Output the (x, y) coordinate of the center of the cell containing the given text.  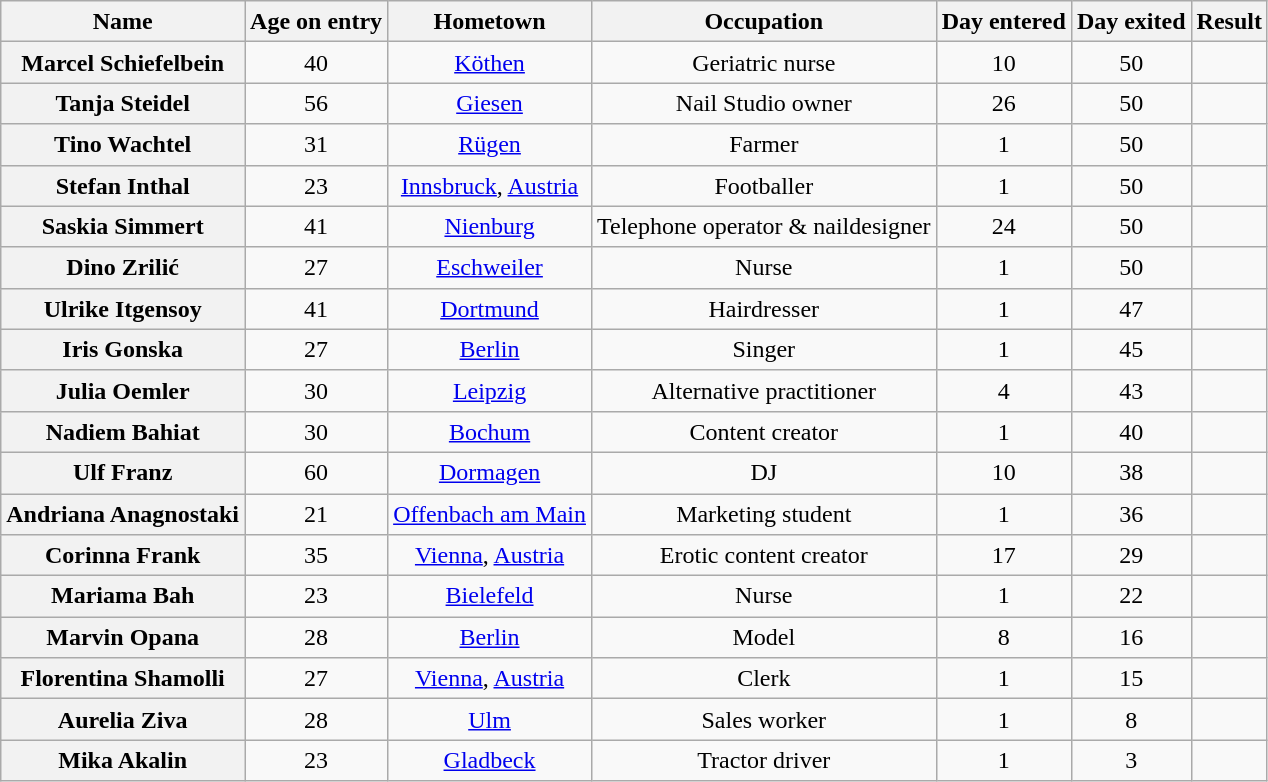
DJ (764, 472)
Stefan Inthal (123, 186)
Occupation (764, 22)
Dortmund (490, 308)
60 (316, 472)
Ulrike Itgensoy (123, 308)
Rügen (490, 144)
Name (123, 22)
Tino Wachtel (123, 144)
24 (1004, 226)
Footballer (764, 186)
Sales worker (764, 720)
15 (1131, 678)
Ulm (490, 720)
Day exited (1131, 22)
47 (1131, 308)
Mariama Bah (123, 596)
Clerk (764, 678)
Marcel Schiefelbein (123, 62)
Nienburg (490, 226)
Eschweiler (490, 268)
Farmer (764, 144)
16 (1131, 638)
Hairdresser (764, 308)
Giesen (490, 104)
Aurelia Ziva (123, 720)
21 (316, 514)
Marvin Opana (123, 638)
Offenbach am Main (490, 514)
Result (1229, 22)
Julia Oemler (123, 390)
Saskia Simmert (123, 226)
17 (1004, 556)
Florentina Shamolli (123, 678)
56 (316, 104)
Köthen (490, 62)
Bielefeld (490, 596)
4 (1004, 390)
Hometown (490, 22)
Model (764, 638)
Bochum (490, 432)
Nadiem Bahiat (123, 432)
Innsbruck, Austria (490, 186)
3 (1131, 760)
Age on entry (316, 22)
29 (1131, 556)
Tanja Steidel (123, 104)
Andriana Anagnostaki (123, 514)
Marketing student (764, 514)
Erotic content creator (764, 556)
Day entered (1004, 22)
43 (1131, 390)
Mika Akalin (123, 760)
Dormagen (490, 472)
26 (1004, 104)
Corinna Frank (123, 556)
31 (316, 144)
Iris Gonska (123, 350)
Dino Zrilić (123, 268)
Tractor driver (764, 760)
Singer (764, 350)
Alternative practitioner (764, 390)
Telephone operator & naildesigner (764, 226)
38 (1131, 472)
Content creator (764, 432)
Gladbeck (490, 760)
35 (316, 556)
Leipzig (490, 390)
22 (1131, 596)
45 (1131, 350)
36 (1131, 514)
Ulf Franz (123, 472)
Nail Studio owner (764, 104)
Geriatric nurse (764, 62)
